From the cell containing the given text, extract its center point as [X, Y] coordinate. 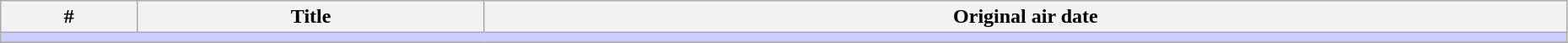
Title [311, 17]
# [69, 17]
Original air date [1026, 17]
